Identify which cell holds the provided text, then report its (x, y) central coordinate. 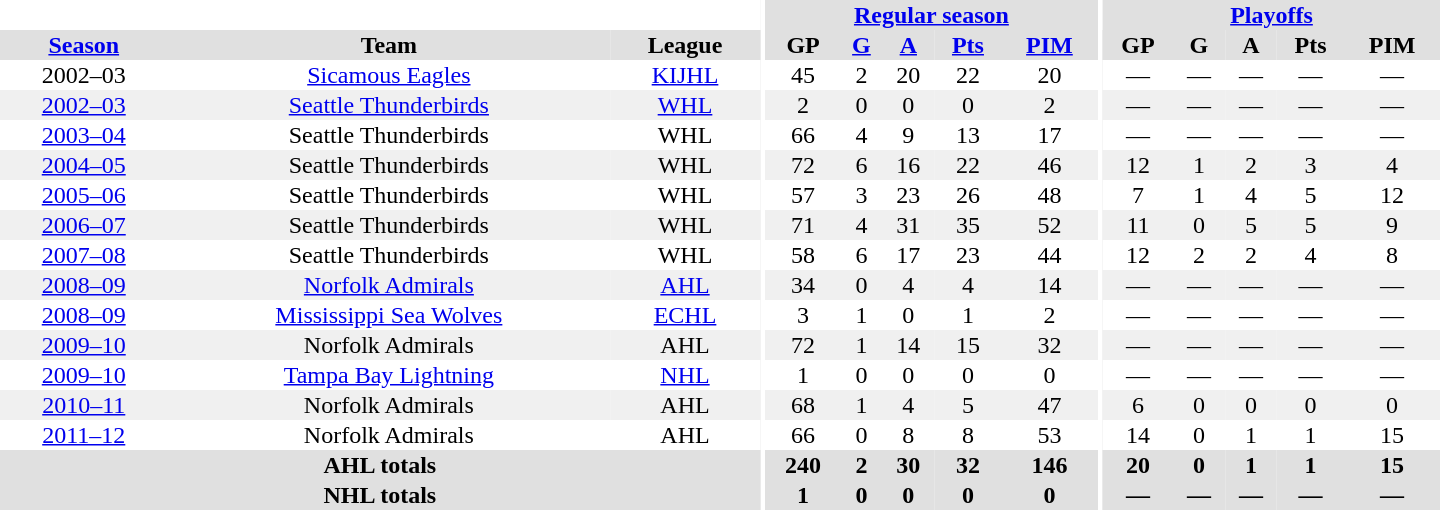
68 (804, 405)
44 (1050, 255)
KIJHL (685, 75)
45 (804, 75)
58 (804, 255)
35 (968, 225)
2007–08 (84, 255)
11 (1138, 225)
2003–04 (84, 135)
NHL (685, 375)
47 (1050, 405)
AHL totals (380, 465)
146 (1050, 465)
46 (1050, 165)
2010–11 (84, 405)
2005–06 (84, 195)
53 (1050, 435)
7 (1138, 195)
Season (84, 45)
NHL totals (380, 495)
26 (968, 195)
2006–07 (84, 225)
Regular season (932, 15)
ECHL (685, 315)
57 (804, 195)
71 (804, 225)
48 (1050, 195)
16 (908, 165)
Mississippi Sea Wolves (388, 315)
240 (804, 465)
League (685, 45)
Team (388, 45)
34 (804, 285)
2004–05 (84, 165)
2011–12 (84, 435)
31 (908, 225)
52 (1050, 225)
13 (968, 135)
Sicamous Eagles (388, 75)
30 (908, 465)
Playoffs (1272, 15)
Tampa Bay Lightning (388, 375)
